Output the (X, Y) coordinate of the center of the cell containing the given text.  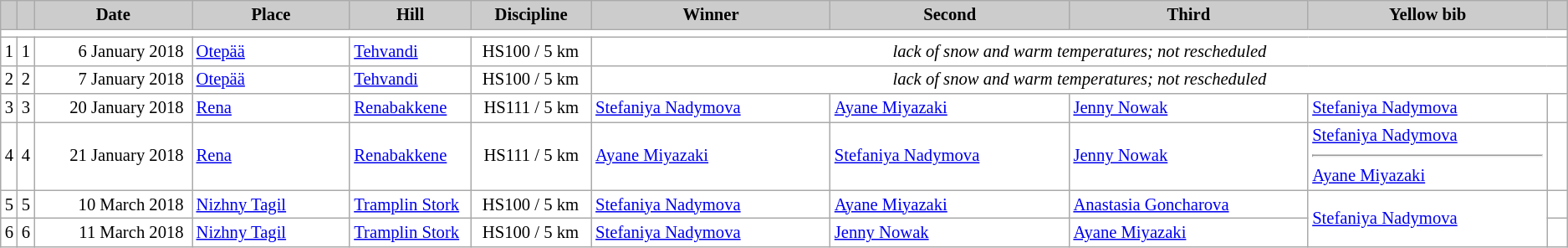
Hill (410, 14)
Second (950, 14)
Yellow bib (1428, 14)
6 January 2018 (114, 51)
Date (114, 14)
Winner (711, 14)
20 January 2018 (114, 108)
Stefaniya Nadymova Ayane Miyazaki (1428, 156)
Discipline (531, 14)
Place (271, 14)
11 March 2018 (114, 232)
Third (1189, 14)
10 March 2018 (114, 204)
21 January 2018 (114, 156)
Anastasia Goncharova (1189, 204)
7 January 2018 (114, 80)
